Return (X, Y) of the center of cell containing provided text 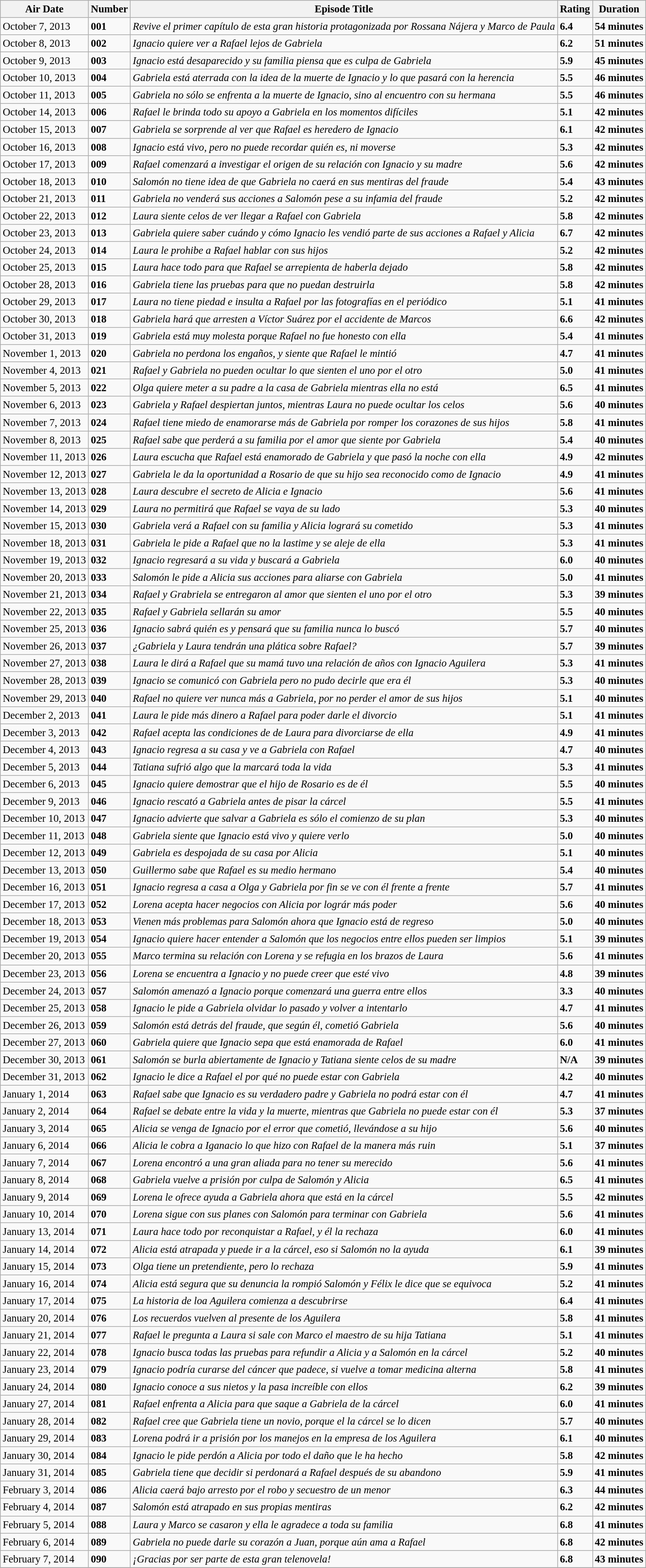
51 minutes (619, 44)
Ignacio está desaparecido y su familia piensa que es culpa de Gabriela (344, 61)
073 (109, 1266)
3.3 (575, 991)
084 (109, 1456)
048 (109, 836)
Ignacio advierte que salvar a Gabriela es sólo el comienzo de su plan (344, 819)
December 20, 2013 (44, 956)
064 (109, 1111)
January 9, 2014 (44, 1197)
055 (109, 956)
Rafael y Grabriela se entregaron al amor que sienten el uno por el otro (344, 595)
October 30, 2013 (44, 319)
085 (109, 1473)
January 7, 2014 (44, 1163)
038 (109, 664)
045 (109, 784)
Rafael le pregunta a Laura si sale con Marco el maestro de su hija Tatiana (344, 1335)
Salomón le pide a Alicia sus acciones para aliarse con Gabriela (344, 578)
Ignacio le pide perdón a Alicia por todo el daño que le ha hecho (344, 1456)
November 20, 2013 (44, 578)
049 (109, 853)
088 (109, 1524)
Gabriela no puede darle su corazón a Juan, porque aún ama a Rafael (344, 1542)
Gabriela le pide a Rafael que no la lastime y se aleje de ella (344, 543)
063 (109, 1094)
Air Date (44, 9)
036 (109, 629)
December 26, 2013 (44, 1025)
October 14, 2013 (44, 112)
6.3 (575, 1490)
030 (109, 526)
February 4, 2014 (44, 1508)
December 4, 2013 (44, 749)
November 29, 2013 (44, 698)
041 (109, 715)
6.7 (575, 233)
Alicia le cobra a Iganacio lo que hizo con Rafael de la manera más ruin (344, 1146)
October 11, 2013 (44, 95)
Salomón amenazó a Ignacio porque comenzará una guerra entre ellos (344, 991)
069 (109, 1197)
Rating (575, 9)
October 9, 2013 (44, 61)
Ignacio le pide a Gabriela olvidar lo pasado y volver a intentarlo (344, 1008)
November 13, 2013 (44, 492)
040 (109, 698)
035 (109, 612)
Rafael comenzará a investigar el origen de su relación con Ignacio y su madre (344, 164)
060 (109, 1043)
November 25, 2013 (44, 629)
January 20, 2014 (44, 1318)
061 (109, 1060)
October 23, 2013 (44, 233)
Salomón está detrás del fraude, que según él, cometió Gabriela (344, 1025)
Rafael tiene miedo de enamorarse más de Gabriela por romper los corazones de sus hijos (344, 422)
042 (109, 732)
November 5, 2013 (44, 388)
44 minutes (619, 1490)
037 (109, 646)
Gabriela y Rafael despiertan juntos, mientras Laura no puede ocultar los celos (344, 405)
November 14, 2013 (44, 508)
Gabriela verá a Rafael con su familia y Alicia logrará su cometido (344, 526)
Rafael sabe que perderá a su familia por el amor que siente por Gabriela (344, 440)
Rafael le brinda todo su apoyo a Gabriela en los momentos difíciles (344, 112)
013 (109, 233)
Laura hace todo para que Rafael se arrepienta de haberla dejado (344, 268)
December 5, 2013 (44, 767)
January 29, 2014 (44, 1438)
November 4, 2013 (44, 371)
N/A (575, 1060)
079 (109, 1370)
February 7, 2014 (44, 1559)
Rafael se debate entre la vida y la muerte, mientras que Gabriela no puede estar con él (344, 1111)
Ignacio quiere hacer entender a Salomón que los negocios entre ellos pueden ser limpios (344, 939)
056 (109, 973)
Alicia está atrapada y puede ir a la cárcel, eso si Salomón no la ayuda (344, 1249)
029 (109, 508)
Laura le dirá a Rafael que su mamá tuvo una relación de años con Ignacio Aguilera (344, 664)
005 (109, 95)
024 (109, 422)
February 5, 2014 (44, 1524)
054 (109, 939)
044 (109, 767)
081 (109, 1404)
Laura no permitirá que Rafael se vaya de su lado (344, 508)
080 (109, 1387)
Ignacio regresará a su vida y buscará a Gabriela (344, 560)
Salomón no tiene idea de que Gabriela no caerá en sus mentiras del fraude (344, 181)
Ignacio conoce a sus nietos y la pasa increíble con ellos (344, 1387)
033 (109, 578)
December 19, 2013 (44, 939)
Gabriela está aterrada con la idea de la muerte de Ignacio y lo que pasará con la herencia (344, 78)
December 10, 2013 (44, 819)
046 (109, 801)
October 17, 2013 (44, 164)
Gabriela hará que arresten a Víctor Suárez por el accidente de Marcos (344, 319)
Laura le pide más dinero a Rafael para poder darle el divorcio (344, 715)
Rafael enfrenta a Alicia para que saque a Gabriela de la cárcel (344, 1404)
January 21, 2014 (44, 1335)
010 (109, 181)
076 (109, 1318)
059 (109, 1025)
December 17, 2013 (44, 905)
6.6 (575, 319)
016 (109, 284)
Guillermo sabe que Rafael es su medio hermano (344, 870)
078 (109, 1352)
January 10, 2014 (44, 1214)
January 28, 2014 (44, 1421)
023 (109, 405)
039 (109, 681)
January 1, 2014 (44, 1094)
Laura escucha que Rafael está enamorado de Gabriela y que pasó la noche con ella (344, 457)
068 (109, 1180)
012 (109, 216)
October 18, 2013 (44, 181)
Gabriela quiere que Ignacio sepa que está enamorada de Rafael (344, 1043)
070 (109, 1214)
Laura no tiene piedad e insulta a Rafael por las fotografías en el periódico (344, 302)
4.2 (575, 1077)
December 2, 2013 (44, 715)
Laura siente celos de ver llegar a Rafael con Gabriela (344, 216)
December 13, 2013 (44, 870)
November 27, 2013 (44, 664)
Vienen más problemas para Salomón ahora que Ignacio está de regreso (344, 922)
020 (109, 354)
November 7, 2013 (44, 422)
November 26, 2013 (44, 646)
057 (109, 991)
Rafael cree que Gabriela tiene un novio, porque el la cárcel se lo dicen (344, 1421)
Lorena se encuentra a Ignacio y no puede creer que esté vivo (344, 973)
¿Gabriela y Laura tendrán una plática sobre Rafael? (344, 646)
009 (109, 164)
November 12, 2013 (44, 474)
Gabriela siente que Ignacio está vivo y quiere verlo (344, 836)
November 1, 2013 (44, 354)
027 (109, 474)
071 (109, 1232)
November 11, 2013 (44, 457)
Alicia está segura que su denuncia la rompió Salomón y Félix le dice que se equivoca (344, 1284)
075 (109, 1300)
019 (109, 336)
065 (109, 1129)
051 (109, 887)
January 16, 2014 (44, 1284)
December 3, 2013 (44, 732)
October 29, 2013 (44, 302)
Ignacio rescató a Gabriela antes de pisar la cárcel (344, 801)
February 6, 2014 (44, 1542)
November 8, 2013 (44, 440)
January 3, 2014 (44, 1129)
043 (109, 749)
031 (109, 543)
Gabriela no perdona los engaños, y siente que Rafael le mintió (344, 354)
089 (109, 1542)
004 (109, 78)
Salomón está atrapado en sus propias mentiras (344, 1508)
025 (109, 440)
December 6, 2013 (44, 784)
October 10, 2013 (44, 78)
October 15, 2013 (44, 130)
007 (109, 130)
Los recuerdos vuelven al presente de los Aguilera (344, 1318)
January 8, 2014 (44, 1180)
January 2, 2014 (44, 1111)
October 21, 2013 (44, 198)
Gabriela le da la oportunidad a Rosario de que su hijo sea reconocido como de Ignacio (344, 474)
January 14, 2014 (44, 1249)
Gabriela tiene las pruebas para que no puedan destruirla (344, 284)
October 31, 2013 (44, 336)
006 (109, 112)
Marco termina su relación con Lorena y se refugia en los brazos de Laura (344, 956)
Gabriela no venderá sus acciones a Salomón pese a su infamia del fraude (344, 198)
January 22, 2014 (44, 1352)
January 13, 2014 (44, 1232)
November 21, 2013 (44, 595)
October 7, 2013 (44, 27)
Rafael y Gabriela sellarán su amor (344, 612)
October 16, 2013 (44, 147)
December 11, 2013 (44, 836)
January 6, 2014 (44, 1146)
Lorena acepta hacer negocios con Alicia por lográr más poder (344, 905)
028 (109, 492)
Revive el primer capítulo de esta gran historia protagonizada por Rossana Nájera y Marco de Paula (344, 27)
December 9, 2013 (44, 801)
Alicia caerá bajo arresto por el robo y secuestro de un menor (344, 1490)
November 28, 2013 (44, 681)
Laura hace todo por reconquistar a Rafael, y él la rechaza (344, 1232)
Ignacio busca todas las pruebas para refundir a Alicia y a Salomón en la cárcel (344, 1352)
Gabriela es despojada de su casa por Alicia (344, 853)
Lorena podrá ir a prisión por los manejos en la empresa de los Aguilera (344, 1438)
Laura descubre el secreto de Alicia e Ignacio (344, 492)
Rafael sabe que Ignacio es su verdadero padre y Gabriela no podrá estar con él (344, 1094)
January 27, 2014 (44, 1404)
Tatiana sufrió algo que la marcará toda la vida (344, 767)
December 24, 2013 (44, 991)
Olga quiere meter a su padre a la casa de Gabriela mientras ella no está (344, 388)
Lorena encontró a una gran aliada para no tener su merecido (344, 1163)
Number (109, 9)
January 23, 2014 (44, 1370)
Laura y Marco se casaron y ella le agradece a toda su familia (344, 1524)
Ignacio regresa a casa a Olga y Gabriela por fin se ve con él frente a frente (344, 887)
December 30, 2013 (44, 1060)
018 (109, 319)
Ignacio se comunicó con Gabriela pero no pudo decirle que era él (344, 681)
003 (109, 61)
Gabriela vuelve a prisión por culpa de Salomón y Alicia (344, 1180)
Rafael no quiere ver nunca más a Gabriela, por no perder el amor de sus hijos (344, 698)
002 (109, 44)
062 (109, 1077)
Olga tiene un pretendiente, pero lo rechaza (344, 1266)
001 (109, 27)
December 31, 2013 (44, 1077)
December 23, 2013 (44, 973)
Ignacio regresa a su casa y ve a Gabriela con Rafael (344, 749)
November 18, 2013 (44, 543)
January 17, 2014 (44, 1300)
Alicia se venga de Ignacio por el error que cometió, llevándose a su hijo (344, 1129)
017 (109, 302)
Ignacio quiere ver a Rafael lejos de Gabriela (344, 44)
Ignacio sabrá quién es y pensará que su familia nunca lo buscó (344, 629)
October 24, 2013 (44, 250)
083 (109, 1438)
45 minutes (619, 61)
066 (109, 1146)
October 8, 2013 (44, 44)
December 27, 2013 (44, 1043)
Ignacio le dice a Rafael el por qué no puede estar con Gabriela (344, 1077)
February 3, 2014 (44, 1490)
Gabriela se sorprende al ver que Rafael es heredero de Ignacio (344, 130)
082 (109, 1421)
Gabriela quiere saber cuándo y cómo Ignacio les vendió parte de sus acciones a Rafael y Alicia (344, 233)
058 (109, 1008)
December 25, 2013 (44, 1008)
008 (109, 147)
Rafael y Gabriela no pueden ocultar lo que sienten el uno por el otro (344, 371)
087 (109, 1508)
015 (109, 268)
October 25, 2013 (44, 268)
January 31, 2014 (44, 1473)
Ignacio podría curarse del cáncer que padece, si vuelve a tomar medicina alterna (344, 1370)
November 19, 2013 (44, 560)
Gabriela está muy molesta porque Rafael no fue honesto con ella (344, 336)
Gabriela no sólo se enfrenta a la muerte de Ignacio, sino al encuentro con su hermana (344, 95)
014 (109, 250)
December 12, 2013 (44, 853)
October 28, 2013 (44, 284)
034 (109, 595)
086 (109, 1490)
021 (109, 371)
026 (109, 457)
077 (109, 1335)
067 (109, 1163)
January 30, 2014 (44, 1456)
January 24, 2014 (44, 1387)
November 15, 2013 (44, 526)
Salomón se burla abiertamente de Ignacio y Tatiana siente celos de su madre (344, 1060)
Lorena sigue con sus planes con Salomón para terminar con Gabriela (344, 1214)
053 (109, 922)
Episode Title (344, 9)
090 (109, 1559)
November 22, 2013 (44, 612)
Ignacio está vivo, pero no puede recordar quién es, ni moverse (344, 147)
¡Gracias por ser parte de esta gran telenovela! (344, 1559)
December 18, 2013 (44, 922)
4.8 (575, 973)
011 (109, 198)
Ignacio quiere demostrar que el hijo de Rosario es de él (344, 784)
047 (109, 819)
022 (109, 388)
Gabriela tiene que decidir si perdonará a Rafael después de su abandono (344, 1473)
Rafael acepta las condiciones de de Laura para divorciarse de ella (344, 732)
Duration (619, 9)
November 6, 2013 (44, 405)
54 minutes (619, 27)
Laura le prohibe a Rafael hablar con sus hijos (344, 250)
Lorena le ofrece ayuda a Gabriela ahora que está en la cárcel (344, 1197)
050 (109, 870)
032 (109, 560)
December 16, 2013 (44, 887)
074 (109, 1284)
072 (109, 1249)
October 22, 2013 (44, 216)
La historia de loa Aguilera comienza a descubrirse (344, 1300)
052 (109, 905)
January 15, 2014 (44, 1266)
